Pinpoint the cell where the given text exists, returning its [x, y] midpoint coordinate. 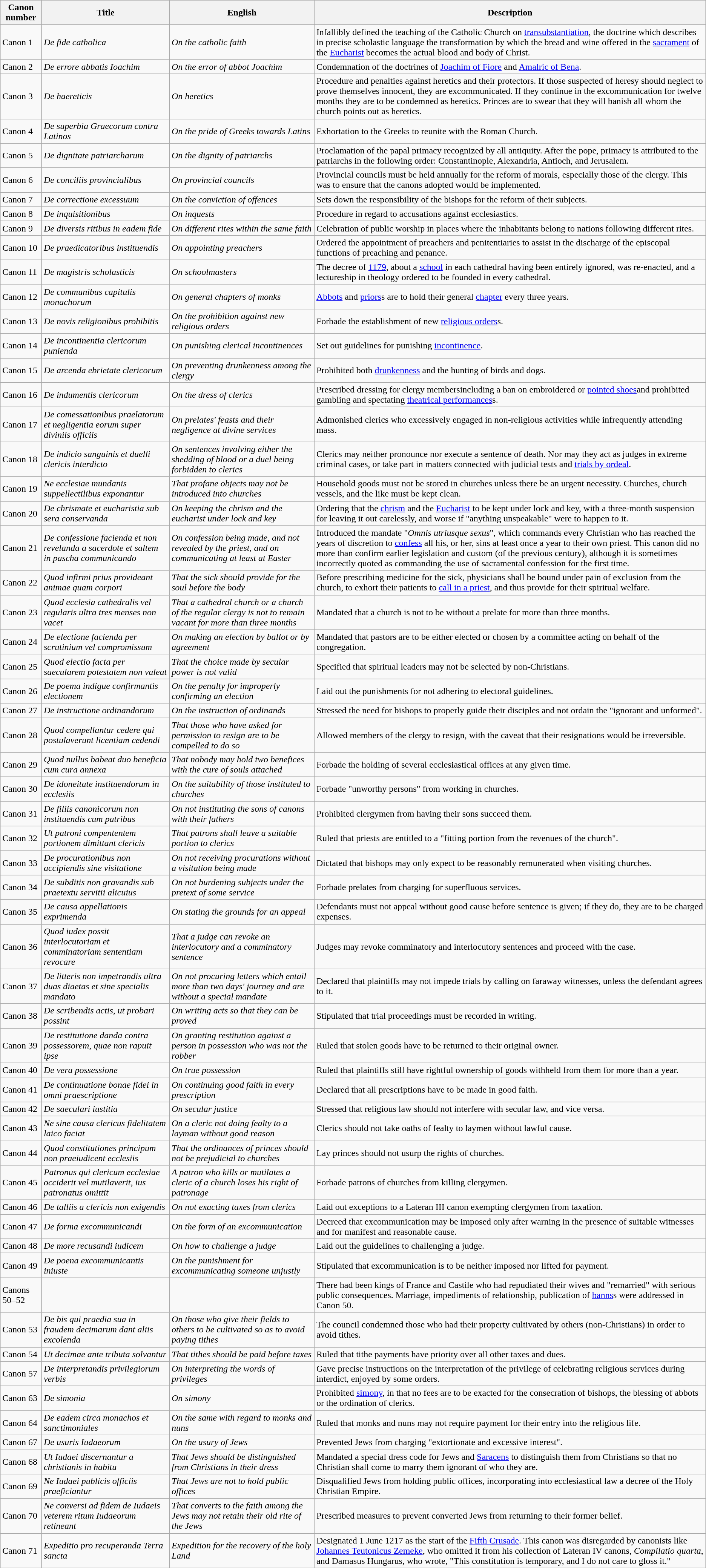
On not exacting taxes from clerics [242, 1207]
On prelates' feasts and their negligence at divine services [242, 425]
On general chapters of monks [242, 296]
Canon 71 [21, 1550]
De indumentis clericorum [106, 395]
De poema indigue confirmantis electionem [106, 691]
Canon 19 [21, 489]
Procedure in regard to accusations against ecclesiastics. [510, 214]
Canon 17 [21, 425]
Canon 11 [21, 272]
Canon 15 [21, 370]
Quod compellantur cedere qui postulaverunt licentiam cedendi [106, 735]
Stressed the need for bishops to properly guide their disciples and not ordain the "ignorant and unformed". [510, 710]
Canon 2 [21, 67]
Canon 21 [21, 548]
Canon 20 [21, 513]
On confession being made, and not revealed by the priest, and on communicating at least at Easter [242, 548]
Celebration of public worship in places where the inhabitants belong to nations following different rites. [510, 228]
Mandated that pastors are to be either elected or chosen by a committee acting on behalf of the congregation. [510, 642]
On the form of an excommunication [242, 1227]
A patron who kills or mutilates a cleric of a church loses his right of patronage [242, 1183]
That profane objects may not be introduced into churches [242, 489]
Forbade "unworthy persons" from working in churches. [510, 789]
De continuatione bonae fidei in omni praescriptione [106, 1090]
De errore abbatis Ioachim [106, 67]
On the error of abbot Joachim [242, 67]
De vera possessione [106, 1070]
Canon 28 [21, 735]
Canon 46 [21, 1207]
Decreed that excommunication may be imposed only after warning in the presence of suitable witnesses and for manifest and reasonable cause. [510, 1227]
On the dignity of patriarchs [242, 155]
De diversis ritibus in eadem fide [106, 228]
Defendants must not appeal without good cause before sentence is given; if they do, they are to be charged expenses. [510, 912]
Expedition for the recovery of the holy Land [242, 1550]
Description [510, 13]
On not burdening subjects under the pretext of some service [242, 887]
Quod constitutiones principum non praeiudicent ecclesiis [106, 1153]
On making an election by ballot or by agreement [242, 642]
On not receiving procurations without a visitation being made [242, 863]
Disqualified Jews from holding public offices, incorporating into ecclesiastical law a decree of the Holy Christian Empire. [510, 1486]
De forma excommunicandi [106, 1227]
Canon 18 [21, 459]
On the punishment for excommunicating someone unjustly [242, 1265]
De restitutione danda contra possessorem, quae non rapuit ipse [106, 1045]
Prohibited both drunkenness and the hunting of birds and dogs. [510, 370]
Canon 35 [21, 912]
De chrismate et eucharistia sub sera conservanda [106, 513]
De saeculari iustitia [106, 1109]
Ut Iudaei discernantur a christianis in habitu [106, 1461]
De dignitate patriarcharum [106, 155]
Ut patroni compententem portionem dimittant clericis [106, 838]
Stipulated that excommunication is to be neither imposed nor lifted for payment. [510, 1265]
De poena excommunicantis iniuste [106, 1265]
Ne conversi ad fidem de Iudaeis veterem ritum Iudaeorum retineant [106, 1516]
De praedicatoribus instituendis [106, 247]
Canon 45 [21, 1183]
Specified that spiritual leaders may not be selected by non-Christians. [510, 667]
De talliis a clericis non exigendis [106, 1207]
Prevented Jews from charging "extortionate and excessive interest". [510, 1442]
That a judge can revoke an interlocutory and a comminatory sentence [242, 946]
Allowed members of the clergy to resign, with the caveat that their resignations would be irreversible. [510, 735]
De filiis canonicorum non instituendis cum patribus [106, 814]
On inquests [242, 214]
On continuing good faith in every prescription [242, 1090]
Canon 10 [21, 247]
Judges may revoke comminatory and interlocutory sentences and proceed with the case. [510, 946]
Canon 1 [21, 42]
Canon 26 [21, 691]
Canon 31 [21, 814]
Lay princes should not usurp the rights of churches. [510, 1153]
That converts to the faith among the Jews may not retain their old rite of the Jews [242, 1516]
Canon 9 [21, 228]
De novis religionibus prohibitis [106, 321]
Ne sine causa clericus fidelitatem laico faciat [106, 1128]
Canon 68 [21, 1461]
That nobody may hold two benefices with the cure of souls attached [242, 765]
Gave precise instructions on the interpretation of the privilege of celebrating religious services during interdict, enjoyed by some orders. [510, 1374]
Prescribed measures to prevent converted Jews from returning to their former belief. [510, 1516]
Canon 3 [21, 97]
De bis qui praedia sua in fraudem decimarum dant aliis excolenda [106, 1330]
Stressed that religious law should not interfere with secular law, and vice versa. [510, 1109]
Canon 16 [21, 395]
On preventing drunkenness among the clergy [242, 370]
Canon 40 [21, 1070]
Canon 29 [21, 765]
Expeditio pro recuperanda Terra sancta [106, 1550]
On writing acts so that they can be proved [242, 1016]
Canon 25 [21, 667]
English [242, 13]
Laid out the punishments for not adhering to electoral guidelines. [510, 691]
De procurationibus non accipiendis sine visitatione [106, 863]
Canon 38 [21, 1016]
On the penalty for improperly confirming an election [242, 691]
Ordered the appointment of preachers and penitentiaries to assist in the discharge of the episcopal functions of preaching and penance. [510, 247]
Canon 23 [21, 612]
De simonia [106, 1398]
De incontinentia clericorum punienda [106, 346]
Canon 36 [21, 946]
That the sick should provide for the soul before the body [242, 583]
On those who give their fields to others to be cultivated so as to avoid paying tithes [242, 1330]
On stating the grounds for an appeal [242, 912]
That the ordinances of princes should not be prejudicial to churches [242, 1153]
Clerics should not take oaths of fealty to laymen without lawful cause. [510, 1128]
De magistris scholasticis [106, 272]
Canon 54 [21, 1354]
Ruled that monks and nuns may not require payment for their entry into the religious life. [510, 1423]
Canon 47 [21, 1227]
On the usury of Jews [242, 1442]
That Jews are not to hold public offices [242, 1486]
Canon 42 [21, 1109]
De usuris Iudaeorum [106, 1442]
De more recusandi iudicem [106, 1246]
Prohibited clergymen from having their sons succeed them. [510, 814]
On the suitability of those instituted to churches [242, 789]
De causa appellationis exprimenda [106, 912]
Household goods must not be stored in churches unless there be an urgent necessity. Churches, church vessels, and the like must be kept clean. [510, 489]
That Jews should be distinguished from Christians in their dress [242, 1461]
On a cleric not doing fealty to a layman without good reason [242, 1128]
Declared that all prescriptions have to be made in good faith. [510, 1090]
De idoneitate instituendorum in ecclesiis [106, 789]
Canon 49 [21, 1265]
Title [106, 13]
Canon 43 [21, 1128]
Canon 14 [21, 346]
Forbade the holding of several ecclesiastical offices at any given time. [510, 765]
De interpretandis privilegiorum verbis [106, 1374]
De eadem circa monachos et sanctimoniales [106, 1423]
On the prohibition against new religious orders [242, 321]
Mandated that a church is not to be without a prelate for more than three months. [510, 612]
Quod ecclesia cathedralis vel regularis ultra tres menses non vacet [106, 612]
On not procuring letters which entail more than two days' journey and are without a special mandate [242, 986]
De scribendis actis, ut probari possint [106, 1016]
Quod nullus babeat duo beneficia cum cura annexa [106, 765]
Declared that plaintiffs may not impede trials by calling on faraway witnesses, unless the defendant agrees to it. [510, 986]
That a cathedral church or a church of the regular clergy is not to remain vacant for more than three months [242, 612]
Ruled that tithe payments have priority over all other taxes and dues. [510, 1354]
Quod electio facta per saecularem potestatem non valeat [106, 667]
Ruled that stolen goods have to be returned to their original owner. [510, 1045]
De correctione excessuum [106, 199]
Admonished clerics who excessively engaged in non-religious activities while infrequently attending mass. [510, 425]
On schoolmasters [242, 272]
Canon 5 [21, 155]
De comessationibus praelatorum et negligentia eorum super diviniis officiis [106, 425]
Forbade prelates from charging for superfluous services. [510, 887]
Canon 37 [21, 986]
Laid out exceptions to a Lateran III canon exempting clergymen from taxation. [510, 1207]
On the dress of clerics [242, 395]
Laid out the guidelines to challenging a judge. [510, 1246]
Canon 67 [21, 1442]
Exhortation to the Greeks to reunite with the Roman Church. [510, 131]
Ne Iudaei publicis officiis praeficiantur [106, 1486]
Ruled that plaintiffs still have rightful ownership of goods withheld from them for more than a year. [510, 1070]
That tithes should be paid before taxes [242, 1354]
That patrons shall leave a suitable portion to clerics [242, 838]
Forbade patrons of churches from killing clergymen. [510, 1183]
Patronus qui clericum ecclesiae occiderit vel mutilaverit, ius patronatus omittit [106, 1183]
On not instituting the sons of canons with their fathers [242, 814]
De fide catholica [106, 42]
Quod iudex possit interlocutoriam et comminatoriam sententiam revocare [106, 946]
Canon 6 [21, 180]
Canon 13 [21, 321]
Condemnation of the doctrines of Joachim of Fiore and Amalric of Bena. [510, 67]
De confessione facienda et non revelanda a sacerdote et saltem in pascha communicando [106, 548]
De superbia Graecorum contra Latinos [106, 131]
On keeping the chrism and the eucharist under lock and key [242, 513]
On heretics [242, 97]
On different rites within the same faith [242, 228]
Abbots and priorss are to hold their general chapter every three years. [510, 296]
Prescribed dressing for clergy membersincluding a ban on embroidered or pointed shoesand prohibited gambling and spectating theatrical performancess. [510, 395]
On the conviction of offences [242, 199]
Canon 41 [21, 1090]
Canon number [21, 13]
Quod infirmi prius provideant animae quam corpori [106, 583]
De arcenda ebrietate clericorum [106, 370]
Ut decimae ante tributa solvantur [106, 1354]
On true possession [242, 1070]
Canon 27 [21, 710]
De subditis non gravandis sub praetextu servitii alicuius [106, 887]
On the same with regard to monks and nuns [242, 1423]
That those who have asked for permission to resign are to be compelled to do so [242, 735]
De communibus capitulis monachorum [106, 296]
Canon 30 [21, 789]
On simony [242, 1398]
Canon 70 [21, 1516]
Dictated that bishops may only expect to be reasonably remunerated when visiting churches. [510, 863]
On the catholic faith [242, 42]
Canon 7 [21, 199]
Ruled that priests are entitled to a "fitting portion from the revenues of the church". [510, 838]
On granting restitution against a person in possession who was not the robber [242, 1045]
De indicio sanguinis et duelli clericis interdicto [106, 459]
The council condemned those who had their property cultivated by others (non-Christians) in order to avoid tithes. [510, 1330]
Canon 69 [21, 1486]
Canon 22 [21, 583]
Set out guidelines for punishing incontinence. [510, 346]
Canon 32 [21, 838]
On interpreting the words of privileges [242, 1374]
De litteris non impetrandis ultra duas diaetas et sine specialis mandato [106, 986]
De electione facienda per scrutinium vel compromissum [106, 642]
De inquisitionibus [106, 214]
On sentences involving either the shedding of blood or a duel being forbidden to clerics [242, 459]
Canon 34 [21, 887]
Prohibited simony, in that no fees are to be exacted for the consecration of bishops, the blessing of abbots or the ordination of clerics. [510, 1398]
Sets down the responsibility of the bishops for the reform of their subjects. [510, 199]
Canon 24 [21, 642]
Forbade the establishment of new religious orderss. [510, 321]
On how to challenge a judge [242, 1246]
De haereticis [106, 97]
Canon 4 [21, 131]
De instructione ordinandorum [106, 710]
Canon 8 [21, 214]
On secular justice [242, 1109]
Canon 44 [21, 1153]
De conciliis provincialibus [106, 180]
Stipulated that trial proceedings must be recorded in writing. [510, 1016]
Canon 63 [21, 1398]
On punishing clerical incontinences [242, 346]
On the instruction of ordinands [242, 710]
Canon 53 [21, 1330]
On appointing preachers [242, 247]
Canon 39 [21, 1045]
Canons 50–52 [21, 1295]
Ne ecclesiae mundanis suppellectilibus exponantur [106, 489]
That the choice made by secular power is not valid [242, 667]
On provincial councils [242, 180]
Canon 48 [21, 1246]
Canon 33 [21, 863]
On the pride of Greeks towards Latins [242, 131]
Canon 57 [21, 1374]
Canon 12 [21, 296]
Canon 64 [21, 1423]
